Output the (X, Y) coordinate of the center of the cell containing the given text.  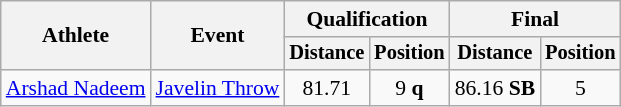
9 q (409, 88)
Qualification (366, 19)
Athlete (76, 36)
86.16 SB (496, 88)
81.71 (326, 88)
Javelin Throw (218, 88)
Event (218, 36)
Final (536, 19)
Arshad Nadeem (76, 88)
5 (580, 88)
